Pinpoint the cell where the given text exists, returning its (X, Y) midpoint coordinate. 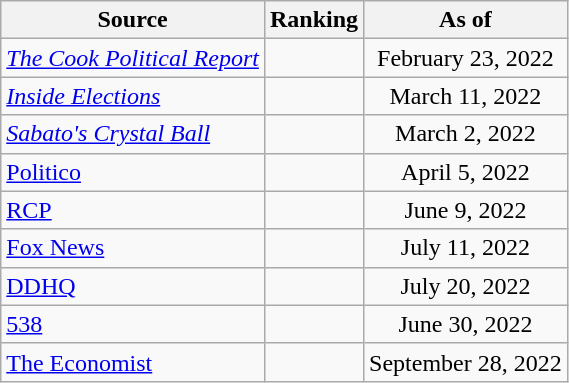
September 28, 2022 (466, 362)
As of (466, 20)
June 30, 2022 (466, 324)
July 11, 2022 (466, 248)
June 9, 2022 (466, 210)
538 (133, 324)
April 5, 2022 (466, 172)
Fox News (133, 248)
March 2, 2022 (466, 134)
July 20, 2022 (466, 286)
DDHQ (133, 286)
Inside Elections (133, 96)
RCP (133, 210)
Sabato's Crystal Ball (133, 134)
The Economist (133, 362)
The Cook Political Report (133, 58)
March 11, 2022 (466, 96)
Ranking (314, 20)
February 23, 2022 (466, 58)
Source (133, 20)
Politico (133, 172)
